Return the [x, y] coordinate for the center point of the cell that contains the specified text.  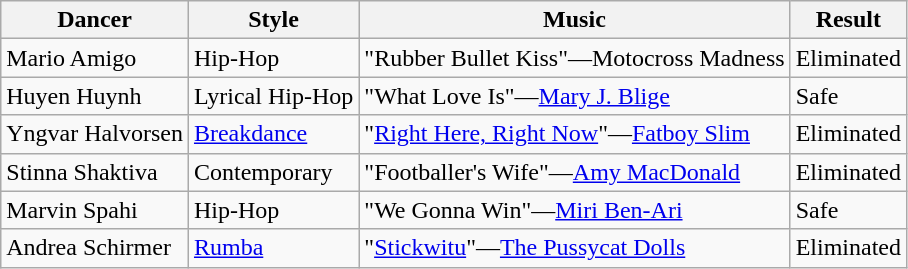
Result [848, 20]
Contemporary [273, 172]
"Rubber Bullet Kiss"—Motocross Madness [574, 58]
Dancer [95, 20]
Andrea Schirmer [95, 248]
Yngvar Halvorsen [95, 134]
Huyen Huynh [95, 96]
"Stickwitu"—The Pussycat Dolls [574, 248]
Style [273, 20]
Stinna Shaktiva [95, 172]
Lyrical Hip-Hop [273, 96]
"We Gonna Win"—Miri Ben-Ari [574, 210]
Music [574, 20]
Mario Amigo [95, 58]
Rumba [273, 248]
"What Love Is"—Mary J. Blige [574, 96]
"Right Here, Right Now"—Fatboy Slim [574, 134]
"Footballer's Wife"—Amy MacDonald [574, 172]
Marvin Spahi [95, 210]
Breakdance [273, 134]
